Return [x, y] of the center of cell containing provided text 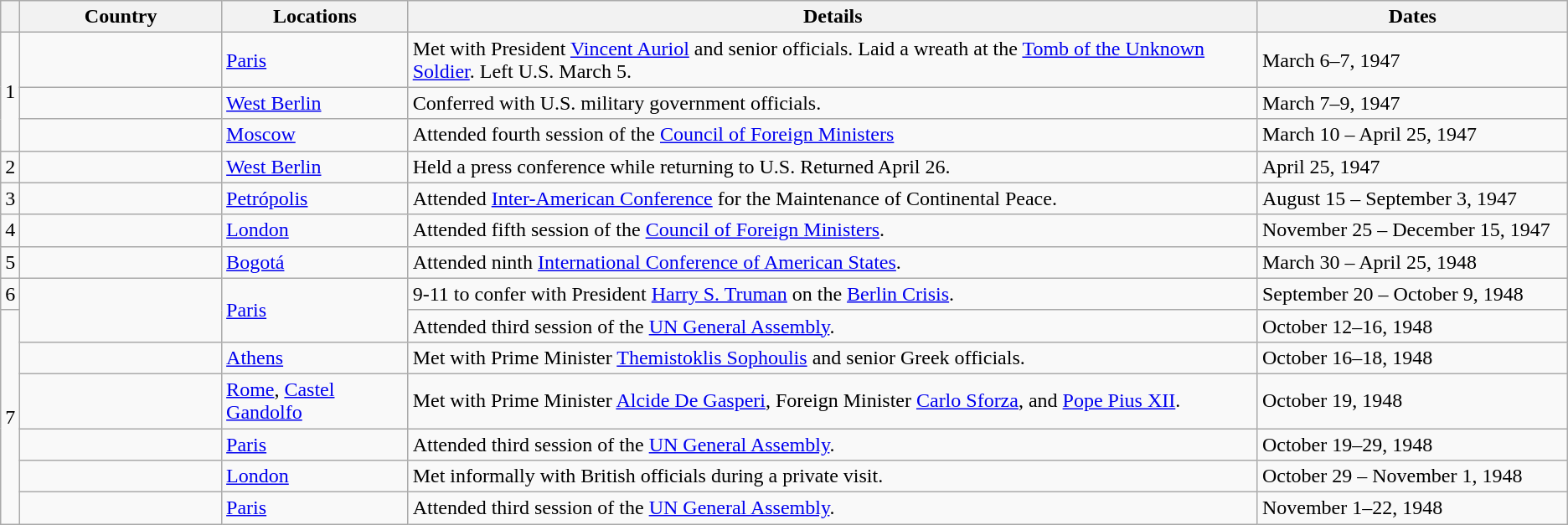
7 [10, 417]
March 10 – April 25, 1947 [1412, 135]
9-11 to confer with President Harry S. Truman on the Berlin Crisis. [833, 294]
Met informally with British officials during a private visit. [833, 476]
Conferred with U.S. military government officials. [833, 103]
August 15 – September 3, 1947 [1412, 198]
Met with Prime Minister Alcide De Gasperi, Foreign Minister Carlo Sforza, and Pope Pius XII. [833, 400]
October 16–18, 1948 [1412, 358]
4 [10, 230]
Attended fifth session of the Council of Foreign Ministers. [833, 230]
1 [10, 92]
October 12–16, 1948 [1412, 326]
Attended Inter-American Conference for the Maintenance of Continental Peace. [833, 198]
Athens [315, 358]
April 25, 1947 [1412, 167]
5 [10, 262]
Attended ninth International Conference of American States. [833, 262]
Locations [315, 17]
2 [10, 167]
November 1–22, 1948 [1412, 508]
Country [121, 17]
March 7–9, 1947 [1412, 103]
Details [833, 17]
November 25 – December 15, 1947 [1412, 230]
Bogotá [315, 262]
October 19, 1948 [1412, 400]
March 6–7, 1947 [1412, 60]
Rome, Castel Gandolfo [315, 400]
Dates [1412, 17]
Met with President Vincent Auriol and senior officials. Laid a wreath at the Tomb of the Unknown Soldier. Left U.S. March 5. [833, 60]
6 [10, 294]
October 29 – November 1, 1948 [1412, 476]
Moscow [315, 135]
Attended fourth session of the Council of Foreign Ministers [833, 135]
Met with Prime Minister Themistoklis Sophoulis and senior Greek officials. [833, 358]
October 19–29, 1948 [1412, 445]
March 30 – April 25, 1948 [1412, 262]
Petrópolis [315, 198]
Held a press conference while returning to U.S. Returned April 26. [833, 167]
September 20 – October 9, 1948 [1412, 294]
3 [10, 198]
